Scan for the cell matching the given text and deliver its [X, Y] coordinate at center. 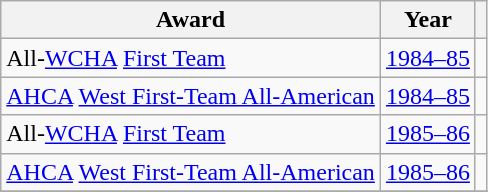
Award [191, 20]
Year [428, 20]
